Scan for the cell matching the given text and deliver its (x, y) coordinate at center. 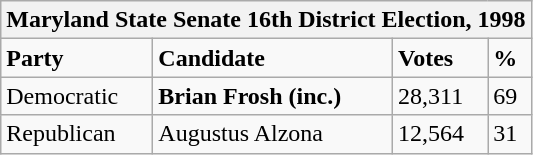
Brian Frosh (inc.) (273, 96)
69 (510, 96)
12,564 (440, 134)
Maryland State Senate 16th District Election, 1998 (266, 20)
% (510, 58)
Party (77, 58)
Votes (440, 58)
31 (510, 134)
28,311 (440, 96)
Candidate (273, 58)
Augustus Alzona (273, 134)
Democratic (77, 96)
Republican (77, 134)
